For the text-containing cell, return its midpoint in [X, Y] coordinate format. 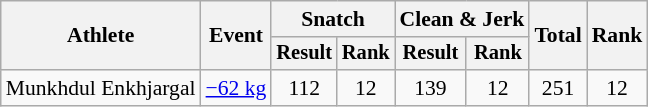
Snatch [332, 19]
−62 kg [236, 88]
Athlete [101, 36]
Munkhdul Enkhjargal [101, 88]
Total [558, 36]
251 [558, 88]
139 [431, 88]
Clean & Jerk [462, 19]
112 [304, 88]
Event [236, 36]
